Pinpoint the cell where the given text exists, returning its [X, Y] midpoint coordinate. 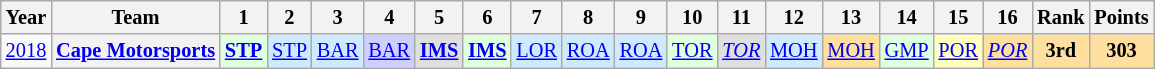
14 [907, 17]
6 [487, 17]
3 [338, 17]
3rd [1060, 51]
10 [692, 17]
12 [794, 17]
7 [536, 17]
9 [642, 17]
13 [850, 17]
16 [1008, 17]
1 [244, 17]
8 [588, 17]
11 [741, 17]
Team [136, 17]
2 [290, 17]
Cape Motorsports [136, 51]
303 [1121, 51]
GMP [907, 51]
2018 [26, 51]
Year [26, 17]
Points [1121, 17]
5 [439, 17]
Rank [1060, 17]
4 [389, 17]
LOR [536, 51]
15 [958, 17]
